Pinpoint the cell where the given text exists, returning its (x, y) midpoint coordinate. 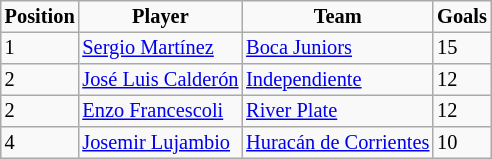
River Plate (338, 111)
15 (462, 48)
Goals (462, 17)
Enzo Francescoli (160, 111)
José Luis Calderón (160, 80)
Boca Juniors (338, 48)
Team (338, 17)
Position (40, 17)
Huracán de Corrientes (338, 143)
Sergio Martínez (160, 48)
1 (40, 48)
4 (40, 143)
Independiente (338, 80)
Player (160, 17)
Josemir Lujambio (160, 143)
10 (462, 143)
